Determine the [X, Y] coordinate at the center of the cell enclosing the given text.  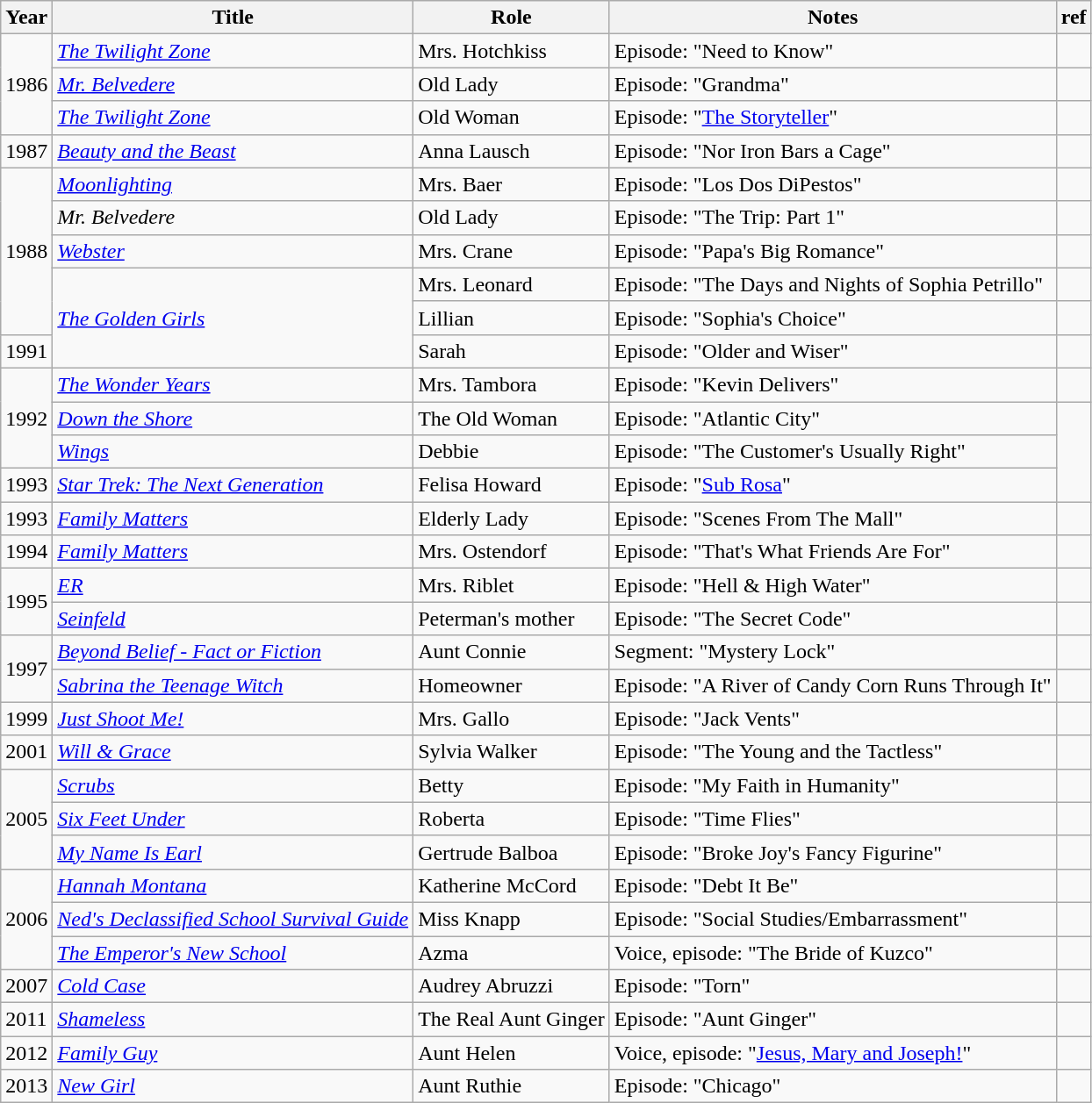
1988 [26, 251]
Episode: "Chicago" [832, 1086]
Old Woman [512, 118]
Shameless [233, 1020]
Debbie [512, 452]
2006 [26, 919]
Episode: "Torn" [832, 986]
Aunt Helen [512, 1053]
Mrs. Hotchkiss [512, 51]
ref [1074, 18]
2012 [26, 1053]
Scrubs [233, 785]
2007 [26, 986]
Wings [233, 452]
Homeowner [512, 685]
Voice, episode: "Jesus, Mary and Joseph!" [832, 1053]
Episode: "Grandma" [832, 84]
Episode: "Jack Vents" [832, 719]
Episode: "Scenes From The Mall" [832, 519]
Episode: "Nor Iron Bars a Cage" [832, 151]
Miss Knapp [512, 919]
Seinfeld [233, 619]
Aunt Ruthie [512, 1086]
1987 [26, 151]
My Name Is Earl [233, 852]
Felisa Howard [512, 485]
Mrs. Gallo [512, 719]
Episode: "Papa's Big Romance" [832, 251]
Beauty and the Beast [233, 151]
Episode: "The Young and the Tactless" [832, 752]
1994 [26, 552]
The Golden Girls [233, 318]
Episode: "The Customer's Usually Right" [832, 452]
Episode: "Debt It Be" [832, 885]
Sylvia Walker [512, 752]
Cold Case [233, 986]
Episode: "The Trip: Part 1" [832, 218]
Episode: "The Storyteller" [832, 118]
1997 [26, 669]
Year [26, 18]
Episode: "That's What Friends Are For" [832, 552]
Notes [832, 18]
Webster [233, 251]
Mrs. Crane [512, 251]
Segment: "Mystery Lock" [832, 652]
Episode: "The Days and Nights of Sophia Petrillo" [832, 284]
Hannah Montana [233, 885]
2011 [26, 1020]
Will & Grace [233, 752]
The Real Aunt Ginger [512, 1020]
Roberta [512, 819]
Voice, episode: "The Bride of Kuzco" [832, 952]
Episode: "Kevin Delivers" [832, 384]
The Old Woman [512, 419]
2001 [26, 752]
Episode: "Social Studies/Embarrassment" [832, 919]
Lillian [512, 318]
2005 [26, 819]
Sarah [512, 351]
The Wonder Years [233, 384]
Episode: "Hell & High Water" [832, 585]
Down the Shore [233, 419]
1986 [26, 84]
Mrs. Tambora [512, 384]
Betty [512, 785]
Family Guy [233, 1053]
ER [233, 585]
Episode: "Broke Joy's Fancy Figurine" [832, 852]
Sabrina the Teenage Witch [233, 685]
1999 [26, 719]
Beyond Belief - Fact or Fiction [233, 652]
Anna Lausch [512, 151]
Episode: "Aunt Ginger" [832, 1020]
Star Trek: The Next Generation [233, 485]
1995 [26, 602]
Mrs. Leonard [512, 284]
Episode: "Time Flies" [832, 819]
Ned's Declassified School Survival Guide [233, 919]
Episode: "Los Dos DiPestos" [832, 184]
Episode: "Atlantic City" [832, 419]
Katherine McCord [512, 885]
1991 [26, 351]
Six Feet Under [233, 819]
Title [233, 18]
Just Shoot Me! [233, 719]
2013 [26, 1086]
Peterman's mother [512, 619]
Mrs. Riblet [512, 585]
Episode: "The Secret Code" [832, 619]
Aunt Connie [512, 652]
Episode: "Sub Rosa" [832, 485]
Audrey Abruzzi [512, 986]
Mrs. Baer [512, 184]
Episode: "Need to Know" [832, 51]
Episode: "A River of Candy Corn Runs Through It" [832, 685]
Gertrude Balboa [512, 852]
Elderly Lady [512, 519]
1992 [26, 418]
Azma [512, 952]
Mrs. Ostendorf [512, 552]
Moonlighting [233, 184]
The Emperor's New School [233, 952]
Episode: "Sophia's Choice" [832, 318]
Role [512, 18]
Episode: "Older and Wiser" [832, 351]
Episode: "My Faith in Humanity" [832, 785]
New Girl [233, 1086]
